Return the (x, y) coordinate for the center point of the cell that contains the specified text.  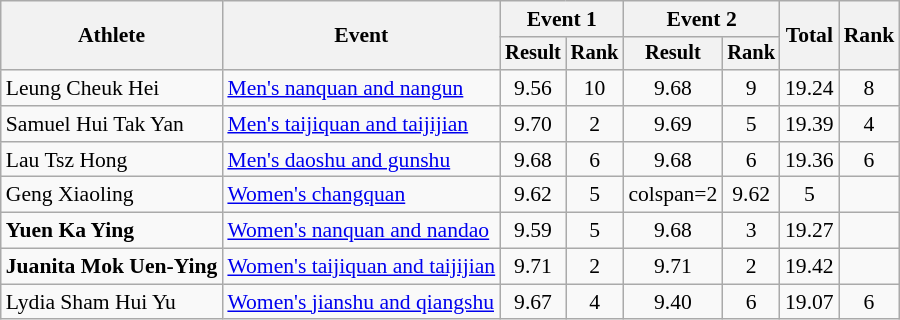
9.69 (672, 124)
19.27 (810, 231)
19.07 (810, 302)
Samuel Hui Tak Yan (112, 124)
9.59 (533, 231)
Leung Cheuk Hei (112, 88)
10 (595, 88)
Event 1 (562, 19)
Lydia Sham Hui Yu (112, 302)
9.70 (533, 124)
Men's nanquan and nangun (361, 88)
colspan=2 (672, 195)
Event 2 (702, 19)
9.56 (533, 88)
19.36 (810, 160)
Juanita Mok Uen-Ying (112, 267)
19.39 (810, 124)
Athlete (112, 36)
Men's daoshu and gunshu (361, 160)
Women's taijiquan and taijijian (361, 267)
Women's nanquan and nandao (361, 231)
9.40 (672, 302)
3 (751, 231)
19.24 (810, 88)
8 (870, 88)
Event (361, 36)
9.67 (533, 302)
Geng Xiaoling (112, 195)
19.42 (810, 267)
Women's jianshu and qiangshu (361, 302)
9 (751, 88)
Yuen Ka Ying (112, 231)
Total (810, 36)
Lau Tsz Hong (112, 160)
Men's taijiquan and taijijian (361, 124)
Women's changquan (361, 195)
